Locate the cell with the specified text and output its [x, y] center coordinate. 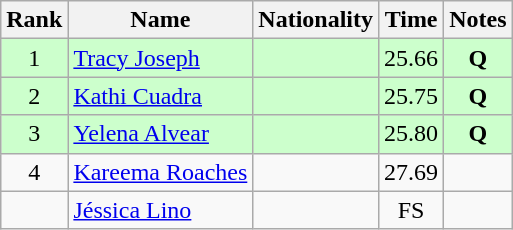
Jéssica Lino [160, 210]
Nationality [316, 20]
2 [34, 96]
Rank [34, 20]
25.80 [412, 134]
1 [34, 58]
25.75 [412, 96]
Time [412, 20]
27.69 [412, 172]
FS [412, 210]
4 [34, 172]
3 [34, 134]
25.66 [412, 58]
Yelena Alvear [160, 134]
Tracy Joseph [160, 58]
Kathi Cuadra [160, 96]
Name [160, 20]
Notes [478, 20]
Kareema Roaches [160, 172]
